Pinpoint the cell where the given text exists, returning its [x, y] midpoint coordinate. 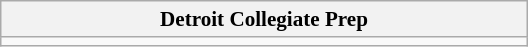
Detroit Collegiate Prep [264, 18]
